For the text-containing cell, return its midpoint in [x, y] coordinate format. 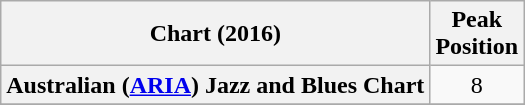
Australian (ARIA) Jazz and Blues Chart [216, 85]
8 [477, 85]
PeakPosition [477, 34]
Chart (2016) [216, 34]
